Locate the cell with the specified text and output its (x, y) center coordinate. 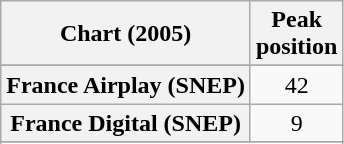
France Digital (SNEP) (126, 123)
Chart (2005) (126, 34)
42 (296, 85)
France Airplay (SNEP) (126, 85)
Peakposition (296, 34)
9 (296, 123)
